Locate the cell with the specified text and output its (X, Y) center coordinate. 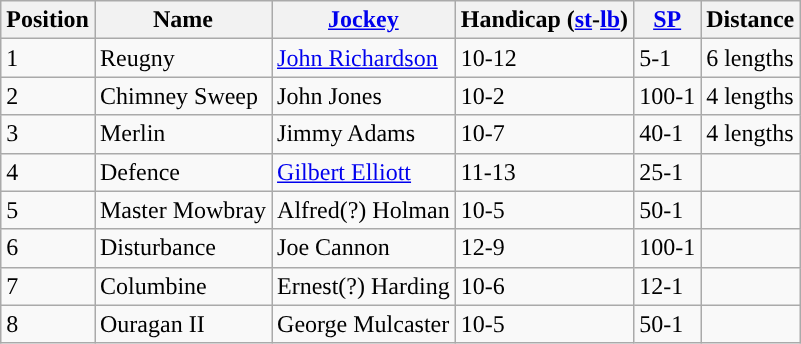
George Mulcaster (364, 324)
John Jones (364, 96)
7 (48, 286)
3 (48, 134)
10-7 (544, 134)
10-6 (544, 286)
12-9 (544, 248)
Ouragan II (182, 324)
Handicap (st-lb) (544, 20)
11-13 (544, 172)
10-12 (544, 58)
Ernest(?) Harding (364, 286)
John Richardson (364, 58)
Jimmy Adams (364, 134)
Reugny (182, 58)
Name (182, 20)
5 (48, 210)
Gilbert Elliott (364, 172)
SP (668, 20)
12-1 (668, 286)
Master Mowbray (182, 210)
8 (48, 324)
25-1 (668, 172)
6 (48, 248)
10-2 (544, 96)
Position (48, 20)
6 lengths (750, 58)
Joe Cannon (364, 248)
Merlin (182, 134)
40-1 (668, 134)
Disturbance (182, 248)
4 (48, 172)
Defence (182, 172)
Distance (750, 20)
Columbine (182, 286)
2 (48, 96)
1 (48, 58)
5-1 (668, 58)
Jockey (364, 20)
Alfred(?) Holman (364, 210)
Chimney Sweep (182, 96)
